Find where the given text appears and provide that cell's center as [x, y] coordinate. 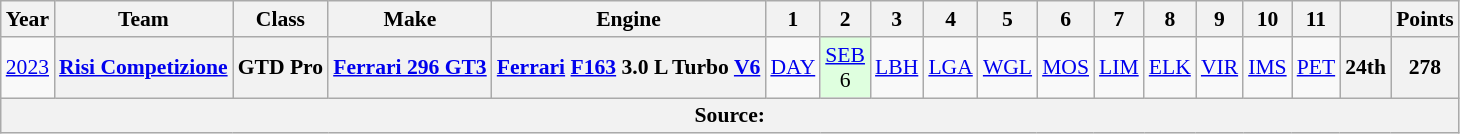
2023 [28, 68]
SEB6 [845, 68]
Ferrari 296 GT3 [410, 68]
2 [845, 19]
Source: [730, 116]
Class [280, 19]
Risi Competizione [144, 68]
7 [1119, 19]
GTD Pro [280, 68]
278 [1425, 68]
ELK [1170, 68]
6 [1066, 19]
Engine [629, 19]
3 [896, 19]
Ferrari F163 3.0 L Turbo V6 [629, 68]
4 [950, 19]
Points [1425, 19]
LBH [896, 68]
Make [410, 19]
11 [1316, 19]
5 [1008, 19]
MOS [1066, 68]
10 [1268, 19]
8 [1170, 19]
Team [144, 19]
Year [28, 19]
24th [1366, 68]
LGA [950, 68]
DAY [792, 68]
1 [792, 19]
WGL [1008, 68]
LIM [1119, 68]
PET [1316, 68]
IMS [1268, 68]
VIR [1220, 68]
9 [1220, 19]
